Output the (X, Y) coordinate of the center of the cell containing the given text.  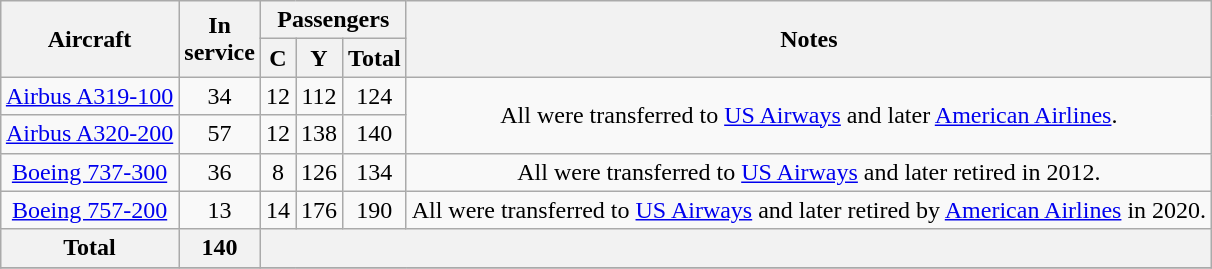
34 (220, 96)
All were transferred to US Airways and later American Airlines. (809, 115)
C (278, 58)
Airbus A320-200 (89, 134)
Inservice (220, 39)
Airbus A319-100 (89, 96)
14 (278, 210)
Passengers (333, 20)
176 (320, 210)
All were transferred to US Airways and later retired in 2012. (809, 172)
57 (220, 134)
Aircraft (89, 39)
124 (375, 96)
8 (278, 172)
134 (375, 172)
112 (320, 96)
Boeing 737-300 (89, 172)
138 (320, 134)
Notes (809, 39)
36 (220, 172)
13 (220, 210)
All were transferred to US Airways and later retired by American Airlines in 2020. (809, 210)
Boeing 757-200 (89, 210)
Y (320, 58)
126 (320, 172)
190 (375, 210)
